Find where the given text appears and provide that cell's center as (X, Y) coordinate. 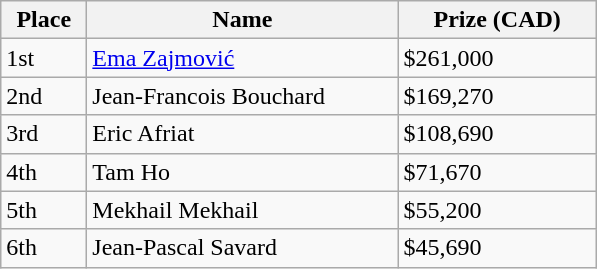
Jean-Pascal Savard (242, 248)
$169,270 (498, 96)
Jean-Francois Bouchard (242, 96)
Mekhail Mekhail (242, 210)
$108,690 (498, 134)
$55,200 (498, 210)
$261,000 (498, 58)
5th (44, 210)
$45,690 (498, 248)
Eric Afriat (242, 134)
Name (242, 20)
Tam Ho (242, 172)
1st (44, 58)
2nd (44, 96)
Place (44, 20)
$71,670 (498, 172)
3rd (44, 134)
Ema Zajmović (242, 58)
Prize (CAD) (498, 20)
6th (44, 248)
4th (44, 172)
